Determine the (x, y) coordinate at the center of the cell enclosing the given text.  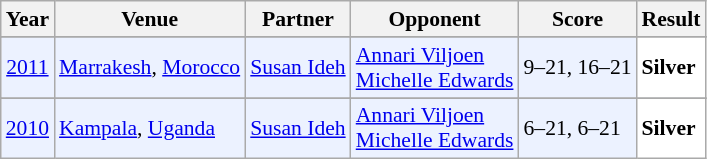
Venue (150, 19)
Marrakesh, Morocco (150, 68)
Partner (298, 19)
2010 (28, 128)
9–21, 16–21 (577, 68)
Score (577, 19)
Year (28, 19)
Opponent (435, 19)
Result (672, 19)
2011 (28, 68)
Kampala, Uganda (150, 128)
6–21, 6–21 (577, 128)
